For the text-containing cell, return its midpoint in (x, y) coordinate format. 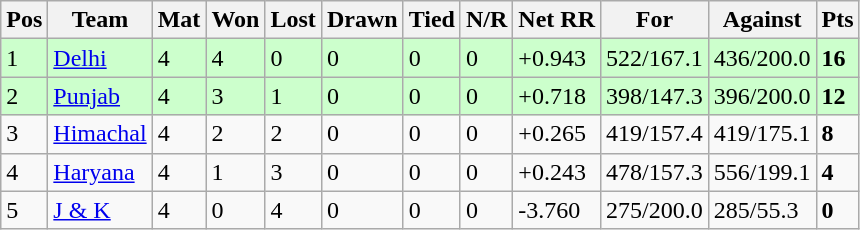
396/200.0 (762, 96)
436/200.0 (762, 58)
285/55.3 (762, 210)
419/175.1 (762, 134)
+0.265 (557, 134)
Net RR (557, 20)
-3.760 (557, 210)
+0.943 (557, 58)
Himachal (100, 134)
556/199.1 (762, 172)
+0.718 (557, 96)
Haryana (100, 172)
419/157.4 (655, 134)
N/R (486, 20)
+0.243 (557, 172)
12 (838, 96)
Delhi (100, 58)
Won (236, 20)
Drawn (362, 20)
522/167.1 (655, 58)
398/147.3 (655, 96)
Against (762, 20)
J & K (100, 210)
Lost (293, 20)
478/157.3 (655, 172)
8 (838, 134)
Tied (432, 20)
Team (100, 20)
275/200.0 (655, 210)
5 (24, 210)
Pos (24, 20)
For (655, 20)
Punjab (100, 96)
Pts (838, 20)
16 (838, 58)
Mat (179, 20)
